From the cell containing the given text, extract its center point as (x, y) coordinate. 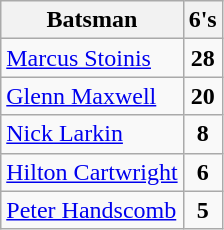
28 (202, 58)
Batsman (92, 20)
20 (202, 96)
Nick Larkin (92, 134)
6 (202, 172)
6's (202, 20)
Glenn Maxwell (92, 96)
8 (202, 134)
Hilton Cartwright (92, 172)
5 (202, 210)
Peter Handscomb (92, 210)
Marcus Stoinis (92, 58)
